Return (X, Y) of the center of cell containing provided text 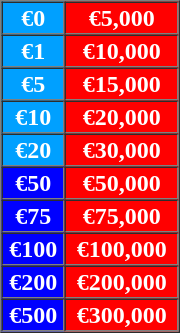
€50 (34, 182)
€200 (34, 282)
€100,000 (122, 248)
€300,000 (122, 314)
€10,000 (122, 50)
€50,000 (122, 182)
€75,000 (122, 216)
€20 (34, 150)
€200,000 (122, 282)
€100 (34, 248)
€500 (34, 314)
€0 (34, 18)
€1 (34, 50)
€75 (34, 216)
€5,000 (122, 18)
€10 (34, 116)
€15,000 (122, 84)
€20,000 (122, 116)
€30,000 (122, 150)
€5 (34, 84)
